Extract the [x, y] coordinate from the center of the cell holding the provided text.  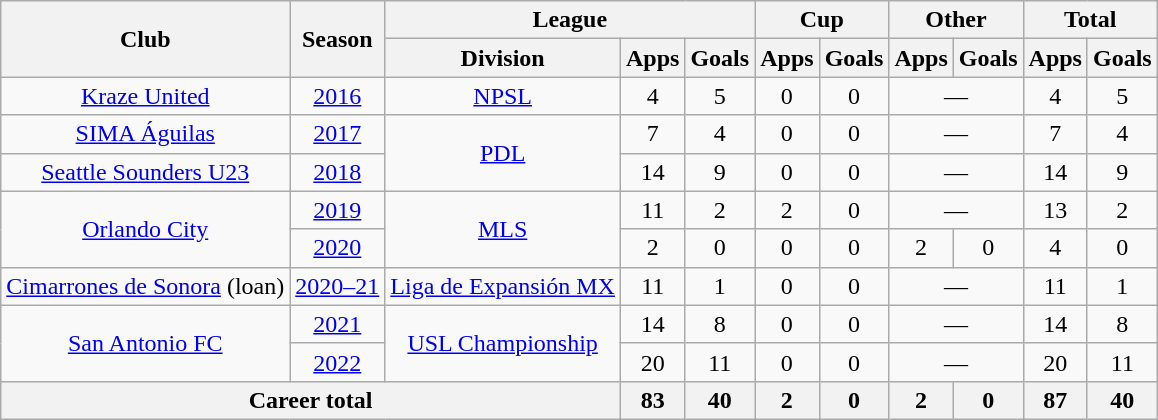
Total [1090, 20]
13 [1055, 210]
Season [338, 39]
Orlando City [146, 229]
2022 [338, 362]
San Antonio FC [146, 343]
SIMA Águilas [146, 134]
Cimarrones de Sonora (loan) [146, 286]
NPSL [503, 96]
2021 [338, 324]
USL Championship [503, 343]
Division [503, 58]
Liga de Expansión MX [503, 286]
2016 [338, 96]
MLS [503, 229]
2017 [338, 134]
Cup [822, 20]
87 [1055, 400]
Seattle Sounders U23 [146, 172]
Kraze United [146, 96]
Club [146, 39]
83 [652, 400]
PDL [503, 153]
2018 [338, 172]
2019 [338, 210]
League [570, 20]
Career total [311, 400]
2020 [338, 248]
Other [956, 20]
2020–21 [338, 286]
